From the cell containing the given text, extract its center point as (X, Y) coordinate. 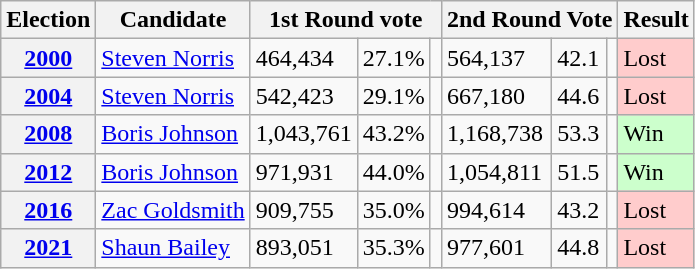
542,423 (304, 96)
51.5 (580, 172)
Candidate (173, 20)
2000 (48, 58)
43.2% (394, 134)
44.0% (394, 172)
971,931 (304, 172)
2nd Round Vote (529, 20)
977,601 (496, 248)
1,043,761 (304, 134)
2008 (48, 134)
464,434 (304, 58)
Zac Goldsmith (173, 210)
564,137 (496, 58)
53.3 (580, 134)
2016 (48, 210)
35.3% (394, 248)
44.6 (580, 96)
43.2 (580, 210)
Election (48, 20)
994,614 (496, 210)
44.8 (580, 248)
2004 (48, 96)
Shaun Bailey (173, 248)
2021 (48, 248)
42.1 (580, 58)
Result (656, 20)
909,755 (304, 210)
1,168,738 (496, 134)
1st Round vote (346, 20)
2012 (48, 172)
27.1% (394, 58)
667,180 (496, 96)
29.1% (394, 96)
893,051 (304, 248)
1,054,811 (496, 172)
35.0% (394, 210)
